Search for the cell housing the specified text and yield its (X, Y) center coordinate. 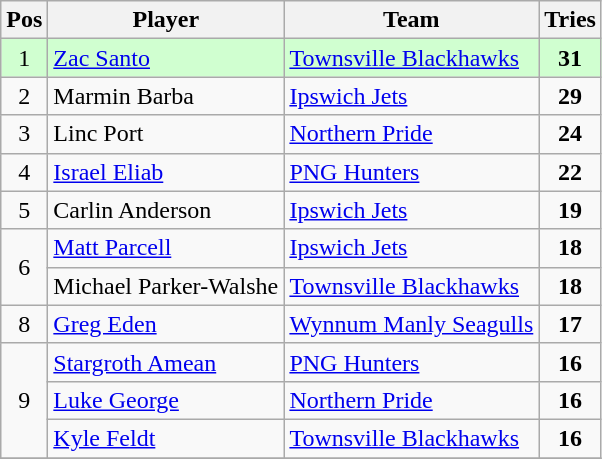
5 (24, 210)
Wynnum Manly Seagulls (412, 324)
9 (24, 400)
4 (24, 172)
2 (24, 96)
29 (570, 96)
19 (570, 210)
Greg Eden (166, 324)
17 (570, 324)
Matt Parcell (166, 248)
22 (570, 172)
Kyle Feldt (166, 438)
Israel Eliab (166, 172)
Pos (24, 20)
Player (166, 20)
8 (24, 324)
Marmin Barba (166, 96)
1 (24, 58)
Michael Parker-Walshe (166, 286)
Stargroth Amean (166, 362)
3 (24, 134)
Tries (570, 20)
31 (570, 58)
Carlin Anderson (166, 210)
6 (24, 267)
Zac Santo (166, 58)
24 (570, 134)
Luke George (166, 400)
Team (412, 20)
Linc Port (166, 134)
